For the text-containing cell, return its midpoint in (x, y) coordinate format. 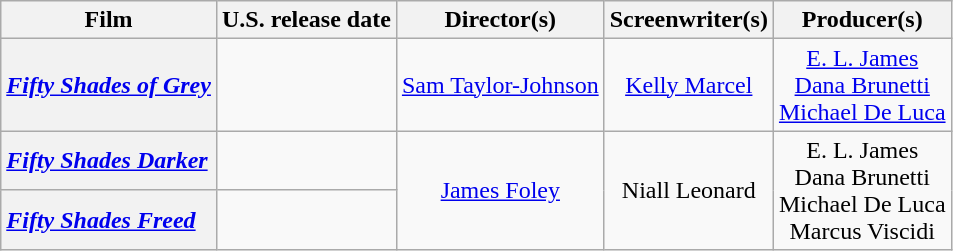
Fifty Shades Darker (109, 161)
Film (109, 20)
E. L. James Dana Brunetti Michael De Luca (862, 85)
Sam Taylor-Johnson (500, 85)
Producer(s) (862, 20)
James Foley (500, 190)
Kelly Marcel (688, 85)
U.S. release date (306, 20)
Director(s) (500, 20)
E. L. James Dana Brunetti Michael De Luca Marcus Viscidi (862, 190)
Niall Leonard (688, 190)
Fifty Shades of Grey (109, 85)
Screenwriter(s) (688, 20)
Fifty Shades Freed (109, 220)
